Output the (x, y) coordinate of the center of the cell containing the given text.  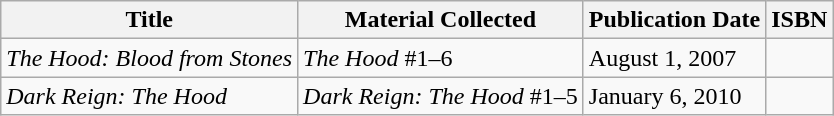
January 6, 2010 (674, 96)
August 1, 2007 (674, 58)
Dark Reign: The Hood #1–5 (441, 96)
The Hood: Blood from Stones (150, 58)
Material Collected (441, 20)
Title (150, 20)
Publication Date (674, 20)
ISBN (800, 20)
The Hood #1–6 (441, 58)
Dark Reign: The Hood (150, 96)
